Output the (x, y) coordinate of the center of the cell containing the given text.  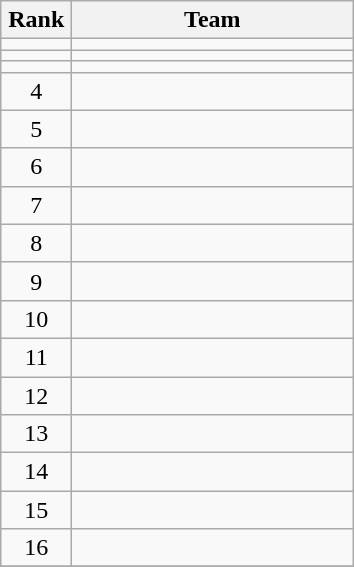
12 (36, 395)
6 (36, 167)
11 (36, 357)
14 (36, 472)
16 (36, 548)
13 (36, 434)
Team (212, 20)
Rank (36, 20)
9 (36, 281)
10 (36, 319)
7 (36, 205)
5 (36, 129)
8 (36, 243)
15 (36, 510)
4 (36, 91)
